Determine the [X, Y] coordinate at the center of the cell enclosing the given text.  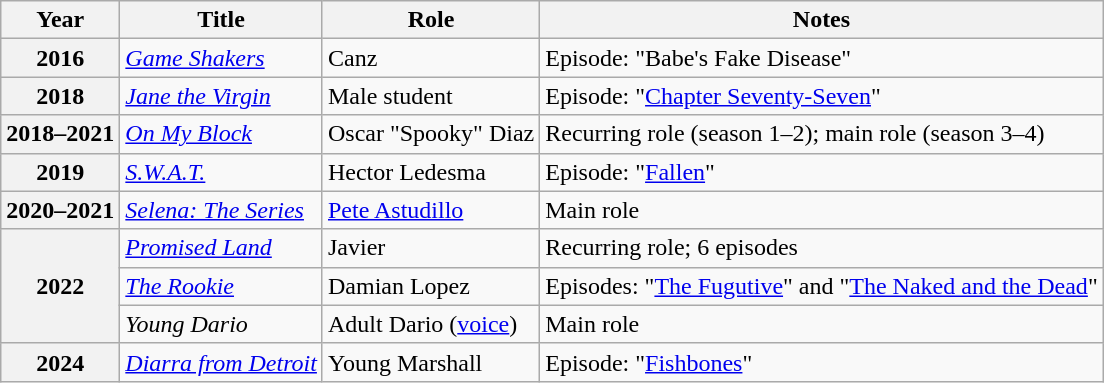
Damian Lopez [430, 286]
Episode: "Babe's Fake Disease" [822, 58]
Episodes: "The Fugutive" and "The Naked and the Dead" [822, 286]
Promised Land [222, 248]
Episode: "Chapter Seventy-Seven" [822, 96]
Canz [430, 58]
Young Marshall [430, 362]
On My Block [222, 134]
Year [60, 20]
2020–2021 [60, 210]
2022 [60, 286]
2018–2021 [60, 134]
Episode: "Fishbones" [822, 362]
Hector Ledesma [430, 172]
S.W.A.T. [222, 172]
Male student [430, 96]
Role [430, 20]
Oscar "Spooky" Diaz [430, 134]
Javier [430, 248]
Pete Astudillo [430, 210]
2024 [60, 362]
Title [222, 20]
2016 [60, 58]
Young Dario [222, 324]
Adult Dario (voice) [430, 324]
Selena: The Series [222, 210]
2019 [60, 172]
Recurring role (season 1–2); main role (season 3–4) [822, 134]
Diarra from Detroit [222, 362]
Recurring role; 6 episodes [822, 248]
Notes [822, 20]
Game Shakers [222, 58]
The Rookie [222, 286]
Jane the Virgin [222, 96]
2018 [60, 96]
Episode: "Fallen" [822, 172]
